From the cell containing the given text, extract its center point as (X, Y) coordinate. 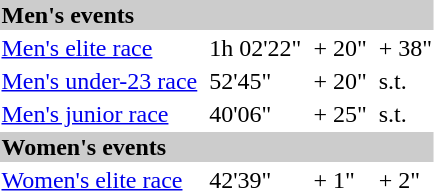
Women's events (217, 147)
+ 25" (340, 114)
1h 02'22" (256, 48)
+ 38" (405, 48)
Men's events (217, 15)
40'06" (256, 114)
52'45" (256, 81)
Men's under-23 race (100, 81)
Men's elite race (100, 48)
Men's junior race (100, 114)
